Find where the given text appears and provide that cell's center as (X, Y) coordinate. 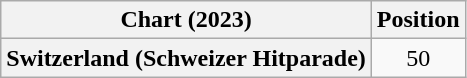
Switzerland (Schweizer Hitparade) (186, 58)
Chart (2023) (186, 20)
Position (418, 20)
50 (418, 58)
